Extract the (X, Y) coordinate from the center of the cell holding the provided text.  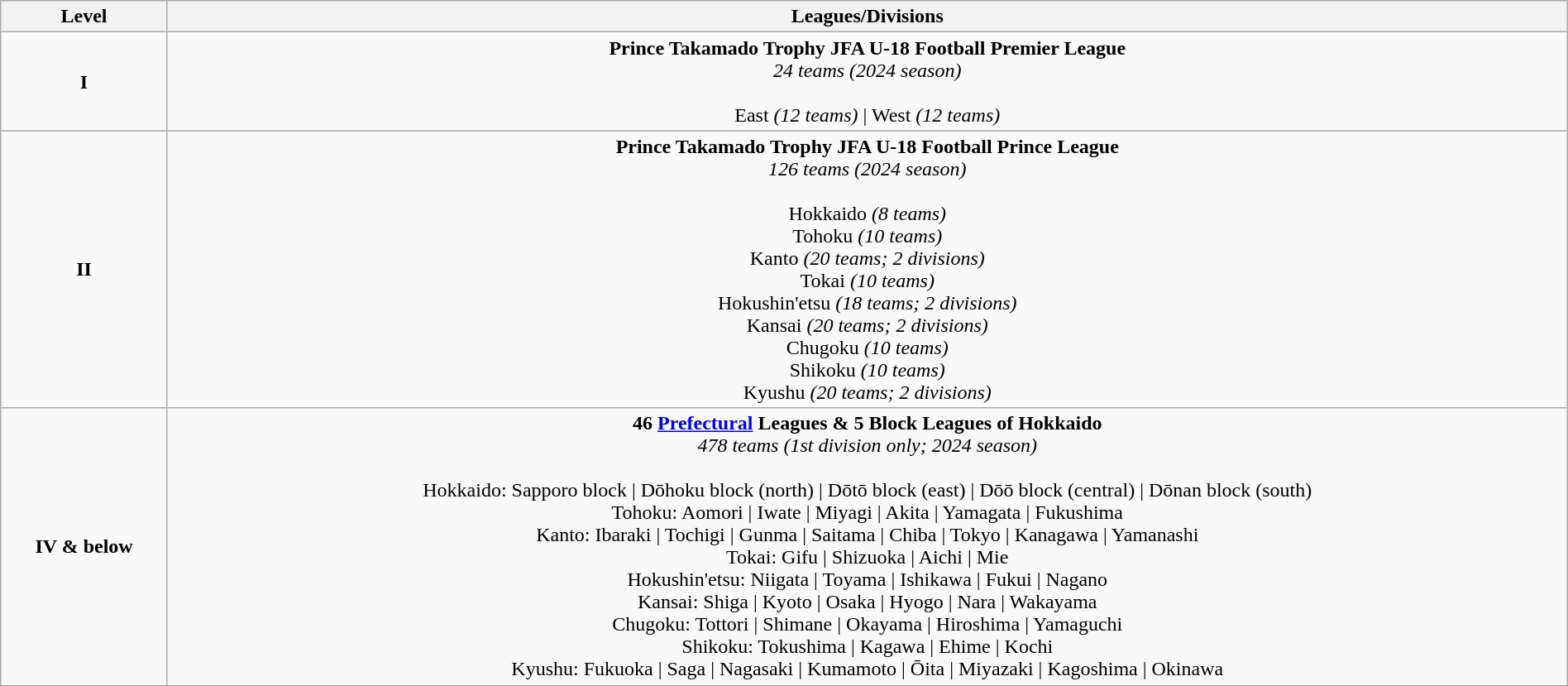
II (84, 270)
Leagues/Divisions (867, 17)
I (84, 81)
Level (84, 17)
IV & below (84, 546)
Prince Takamado Trophy JFA U-18 Football Premier League24 teams (2024 season)East (12 teams) | West (12 teams) (867, 81)
